Scan for the cell matching the given text and deliver its (x, y) coordinate at center. 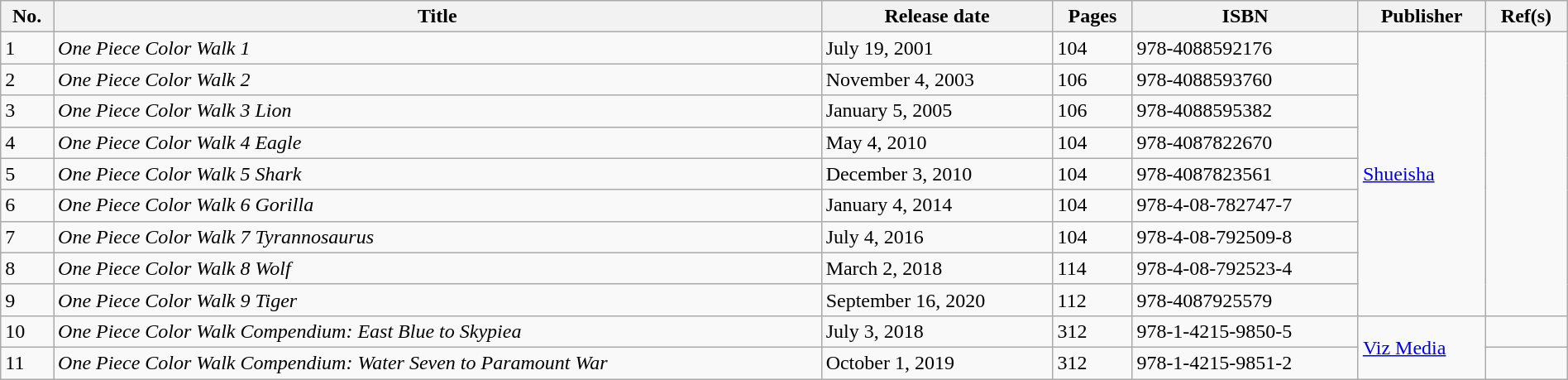
September 16, 2020 (937, 300)
978-4-08-792509-8 (1245, 237)
2 (27, 79)
One Piece Color Walk 4 Eagle (438, 142)
978-4088595382 (1245, 111)
July 3, 2018 (937, 331)
May 4, 2010 (937, 142)
Pages (1092, 17)
8 (27, 268)
4 (27, 142)
One Piece Color Walk 3 Lion (438, 111)
March 2, 2018 (937, 268)
One Piece Color Walk 8 Wolf (438, 268)
978-1-4215-9851-2 (1245, 363)
January 4, 2014 (937, 205)
978-4087925579 (1245, 300)
Shueisha (1421, 174)
One Piece Color Walk 9 Tiger (438, 300)
3 (27, 111)
July 19, 2001 (937, 48)
Title (438, 17)
Publisher (1421, 17)
978-4088593760 (1245, 79)
One Piece Color Walk 1 (438, 48)
Viz Media (1421, 347)
6 (27, 205)
October 1, 2019 (937, 363)
7 (27, 237)
Release date (937, 17)
July 4, 2016 (937, 237)
One Piece Color Walk 2 (438, 79)
One Piece Color Walk 5 Shark (438, 174)
978-4088592176 (1245, 48)
978-4-08-792523-4 (1245, 268)
November 4, 2003 (937, 79)
5 (27, 174)
One Piece Color Walk Compendium: East Blue to Skypiea (438, 331)
978-4-08-782747-7 (1245, 205)
978-4087823561 (1245, 174)
1 (27, 48)
One Piece Color Walk 6 Gorilla (438, 205)
Ref(s) (1527, 17)
978-4087822670 (1245, 142)
11 (27, 363)
January 5, 2005 (937, 111)
No. (27, 17)
December 3, 2010 (937, 174)
ISBN (1245, 17)
978-1-4215-9850-5 (1245, 331)
10 (27, 331)
One Piece Color Walk 7 Tyrannosaurus (438, 237)
One Piece Color Walk Compendium: Water Seven to Paramount War (438, 363)
114 (1092, 268)
9 (27, 300)
112 (1092, 300)
